Locate the cell with the specified text and output its [x, y] center coordinate. 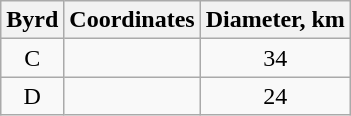
Diameter, km [275, 20]
Byrd [32, 20]
24 [275, 96]
Coordinates [132, 20]
C [32, 58]
D [32, 96]
34 [275, 58]
